For the text-containing cell, return its midpoint in [X, Y] coordinate format. 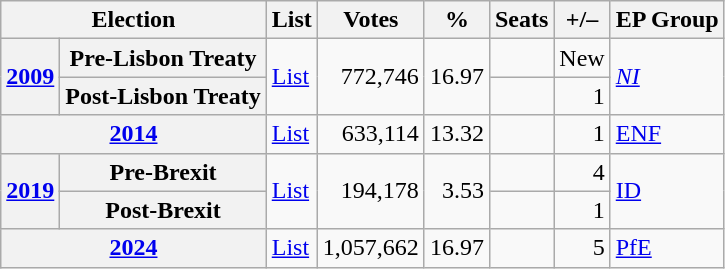
Seats [521, 20]
194,178 [370, 191]
Pre-Lisbon Treaty [163, 58]
2014 [134, 134]
Election [134, 20]
772,746 [370, 77]
NI [667, 77]
ENF [667, 134]
1,057,662 [370, 248]
ID [667, 191]
5 [582, 248]
633,114 [370, 134]
% [456, 20]
4 [582, 172]
PfE [667, 248]
Post-Lisbon Treaty [163, 96]
EP Group [667, 20]
2009 [30, 77]
2019 [30, 191]
Votes [370, 20]
+/– [582, 20]
Post-Brexit [163, 210]
New [582, 58]
3.53 [456, 191]
Pre-Brexit [163, 172]
2024 [134, 248]
13.32 [456, 134]
